Capture the cell that displays the provided text and extract its [x, y] central coordinate. 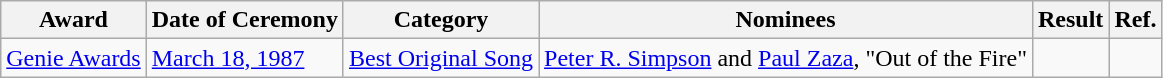
Date of Ceremony [244, 20]
Category [440, 20]
March 18, 1987 [244, 58]
Best Original Song [440, 58]
Ref. [1136, 20]
Award [74, 20]
Genie Awards [74, 58]
Peter R. Simpson and Paul Zaza, "Out of the Fire" [786, 58]
Nominees [786, 20]
Result [1070, 20]
